Find where the given text appears and provide that cell's center as (X, Y) coordinate. 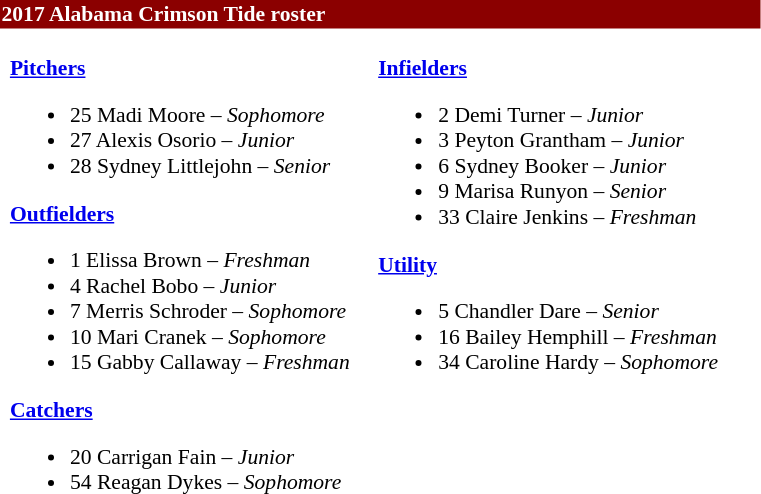
2017 Alabama Crimson Tide roster (380, 14)
